Return the [x, y] coordinate for the center point of the cell that contains the specified text.  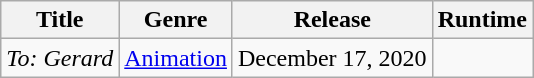
Runtime [482, 20]
Animation [176, 58]
Title [60, 20]
Release [332, 20]
December 17, 2020 [332, 58]
To: Gerard [60, 58]
Genre [176, 20]
